Extract the [x, y] coordinate from the center of the cell holding the provided text.  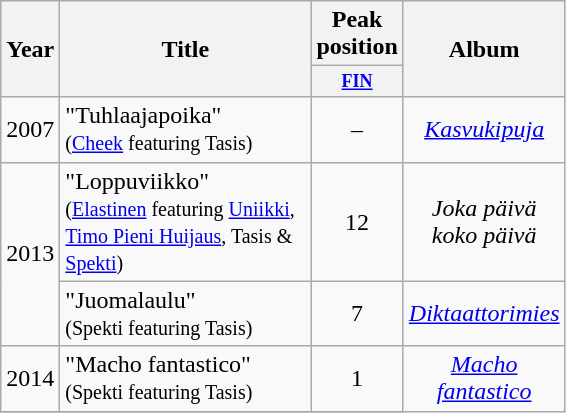
FIN [357, 82]
7 [357, 314]
– [357, 130]
Macho fantastico [484, 378]
1 [357, 378]
Diktaattorimies [484, 314]
"Tuhlaajapoika"(Cheek featuring Tasis) [186, 130]
2007 [30, 130]
Title [186, 49]
12 [357, 222]
Joka päivä koko päivä [484, 222]
Album [484, 49]
"Macho fantastico"(Spekti featuring Tasis) [186, 378]
2013 [30, 254]
"Juomalaulu"(Spekti featuring Tasis) [186, 314]
2014 [30, 378]
Peak position [357, 34]
"Loppuviikko"(Elastinen featuring Uniikki, Timo Pieni Huijaus, Tasis & Spekti) [186, 222]
Kasvukipuja [484, 130]
Year [30, 49]
